Extract the [X, Y] coordinate from the center of the cell holding the provided text.  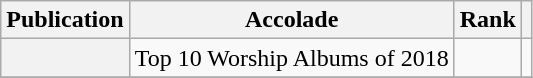
Publication [65, 20]
Rank [488, 20]
Top 10 Worship Albums of 2018 [292, 58]
Accolade [292, 20]
